Scan for the cell matching the given text and deliver its [x, y] coordinate at center. 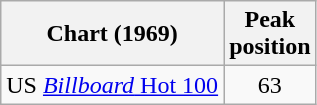
Chart (1969) [112, 34]
US Billboard Hot 100 [112, 85]
Peakposition [270, 34]
63 [270, 85]
